Identify which cell holds the provided text, then report its (X, Y) central coordinate. 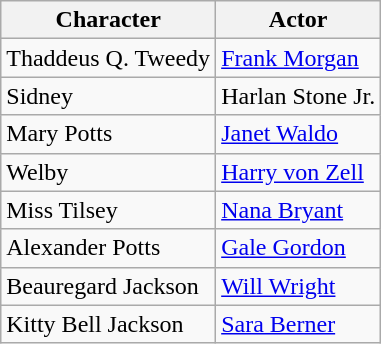
Kitty Bell Jackson (108, 324)
Sara Berner (298, 324)
Actor (298, 20)
Beauregard Jackson (108, 286)
Sidney (108, 96)
Character (108, 20)
Nana Bryant (298, 210)
Thaddeus Q. Tweedy (108, 58)
Mary Potts (108, 134)
Alexander Potts (108, 248)
Harlan Stone Jr. (298, 96)
Frank Morgan (298, 58)
Will Wright (298, 286)
Harry von Zell (298, 172)
Gale Gordon (298, 248)
Janet Waldo (298, 134)
Miss Tilsey (108, 210)
Welby (108, 172)
